Detect which cell encompasses the target text, then output its [x, y] center coordinate. 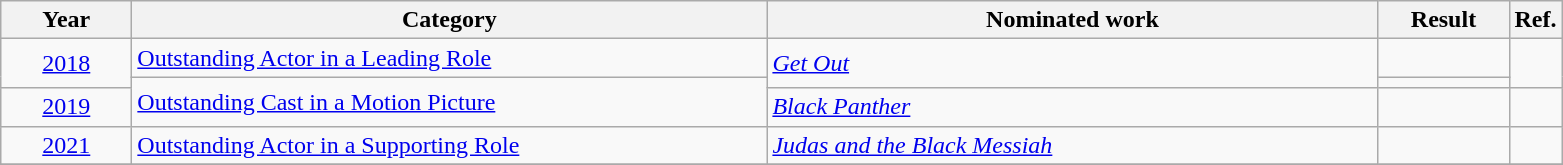
Result [1444, 20]
Judas and the Black Messiah [1072, 145]
Ref. [1536, 20]
Year [66, 20]
Category [450, 20]
2018 [66, 64]
Nominated work [1072, 20]
Outstanding Actor in a Supporting Role [450, 145]
Outstanding Cast in a Motion Picture [450, 102]
2021 [66, 145]
2019 [66, 107]
Get Out [1072, 64]
Outstanding Actor in a Leading Role [450, 58]
Black Panther [1072, 107]
